Detect which cell encompasses the target text, then output its (x, y) center coordinate. 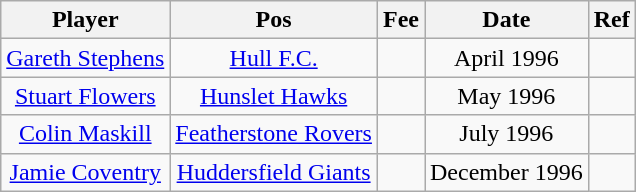
Pos (274, 20)
December 1996 (506, 172)
Date (506, 20)
April 1996 (506, 58)
Fee (400, 20)
July 1996 (506, 134)
Player (86, 20)
Featherstone Rovers (274, 134)
Hull F.C. (274, 58)
Colin Maskill (86, 134)
Huddersfield Giants (274, 172)
May 1996 (506, 96)
Ref (612, 20)
Hunslet Hawks (274, 96)
Gareth Stephens (86, 58)
Stuart Flowers (86, 96)
Jamie Coventry (86, 172)
